Locate the cell with the specified text and output its [x, y] center coordinate. 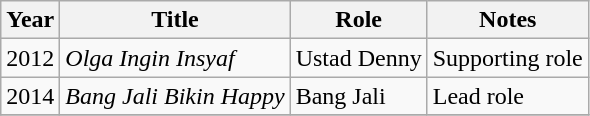
Supporting role [508, 58]
2012 [30, 58]
Olga Ingin Insyaf [175, 58]
Title [175, 20]
Bang Jali [358, 96]
Ustad Denny [358, 58]
2014 [30, 96]
Lead role [508, 96]
Role [358, 20]
Bang Jali Bikin Happy [175, 96]
Year [30, 20]
Notes [508, 20]
